Provide the [X, Y] coordinate of the cell's center where the given text is located.  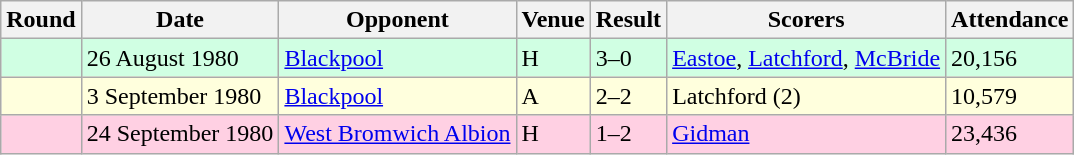
Date [180, 20]
3 September 1980 [180, 96]
23,436 [1010, 134]
24 September 1980 [180, 134]
Round [41, 20]
Opponent [398, 20]
Latchford (2) [806, 96]
Gidman [806, 134]
3–0 [628, 58]
10,579 [1010, 96]
26 August 1980 [180, 58]
Result [628, 20]
1–2 [628, 134]
A [553, 96]
20,156 [1010, 58]
Venue [553, 20]
Attendance [1010, 20]
West Bromwich Albion [398, 134]
2–2 [628, 96]
Eastoe, Latchford, McBride [806, 58]
Scorers [806, 20]
